Detect which cell encompasses the target text, then output its [X, Y] center coordinate. 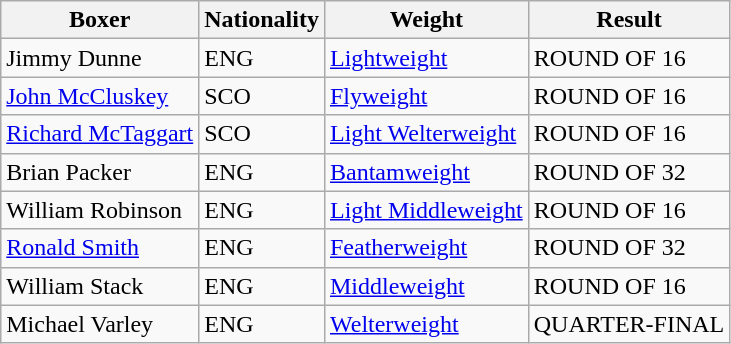
Bantamweight [426, 172]
Middleweight [426, 286]
Light Welterweight [426, 134]
QUARTER-FINAL [629, 324]
Jimmy Dunne [100, 58]
Brian Packer [100, 172]
William Stack [100, 286]
Richard McTaggart [100, 134]
Weight [426, 20]
Nationality [262, 20]
William Robinson [100, 210]
Welterweight [426, 324]
Result [629, 20]
Lightweight [426, 58]
Michael Varley [100, 324]
Boxer [100, 20]
Ronald Smith [100, 248]
Flyweight [426, 96]
Featherweight [426, 248]
Light Middleweight [426, 210]
John McCluskey [100, 96]
